Scan for the cell matching the given text and deliver its (X, Y) coordinate at center. 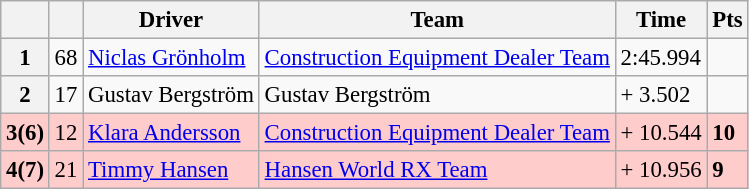
Timmy Hansen (172, 170)
2 (26, 95)
Pts (728, 20)
21 (66, 170)
2:45.994 (661, 58)
3(6) (26, 133)
68 (66, 58)
+ 10.956 (661, 170)
+ 3.502 (661, 95)
1 (26, 58)
4(7) (26, 170)
+ 10.544 (661, 133)
9 (728, 170)
Klara Andersson (172, 133)
Time (661, 20)
Hansen World RX Team (437, 170)
Team (437, 20)
Driver (172, 20)
17 (66, 95)
Niclas Grönholm (172, 58)
12 (66, 133)
10 (728, 133)
